From the cell containing the given text, extract its center point as (X, Y) coordinate. 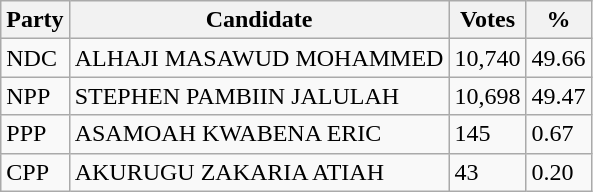
43 (488, 172)
STEPHEN PAMBIIN JALULAH (259, 96)
CPP (35, 172)
Votes (488, 20)
ASAMOAH KWABENA ERIC (259, 134)
49.66 (558, 58)
ALHAJI MASAWUD MOHAMMED (259, 58)
0.67 (558, 134)
10,740 (488, 58)
10,698 (488, 96)
NDC (35, 58)
Candidate (259, 20)
0.20 (558, 172)
PPP (35, 134)
145 (488, 134)
Party (35, 20)
% (558, 20)
49.47 (558, 96)
NPP (35, 96)
AKURUGU ZAKARIA ATIAH (259, 172)
